Extract the [x, y] coordinate from the center of the cell holding the provided text.  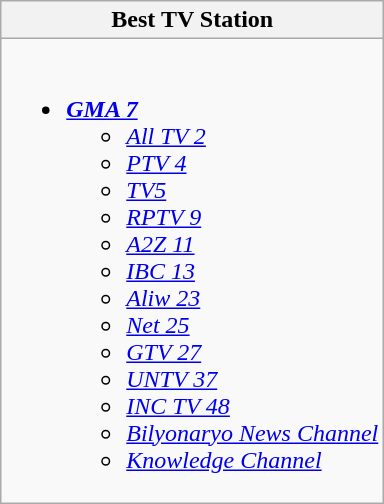
Best TV Station [192, 20]
GMA 7All TV 2PTV 4TV5RPTV 9A2Z 11IBC 13Aliw 23Net 25GTV 27UNTV 37INC TV 48Bilyonaryo News ChannelKnowledge Channel [192, 271]
